Identify which cell holds the provided text, then report its (X, Y) central coordinate. 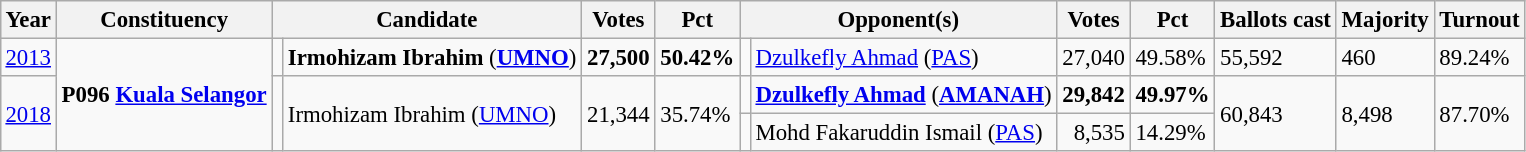
89.24% (1480, 57)
55,592 (1276, 57)
49.97% (1172, 95)
460 (1385, 57)
27,500 (618, 57)
Opponent(s) (898, 20)
21,344 (618, 114)
Constituency (164, 20)
49.58% (1172, 57)
27,040 (1094, 57)
Ballots cast (1276, 20)
Mohd Fakaruddin Ismail (PAS) (904, 133)
P096 Kuala Selangor (164, 94)
Year (28, 20)
8,498 (1385, 114)
Candidate (427, 20)
50.42% (698, 57)
Dzulkefly Ahmad (PAS) (904, 57)
60,843 (1276, 114)
2013 (28, 57)
Turnout (1480, 20)
14.29% (1172, 133)
35.74% (698, 114)
2018 (28, 114)
Dzulkefly Ahmad (AMANAH) (904, 95)
29,842 (1094, 95)
87.70% (1480, 114)
Majority (1385, 20)
8,535 (1094, 133)
